Determine the [x, y] coordinate at the center of the cell enclosing the given text.  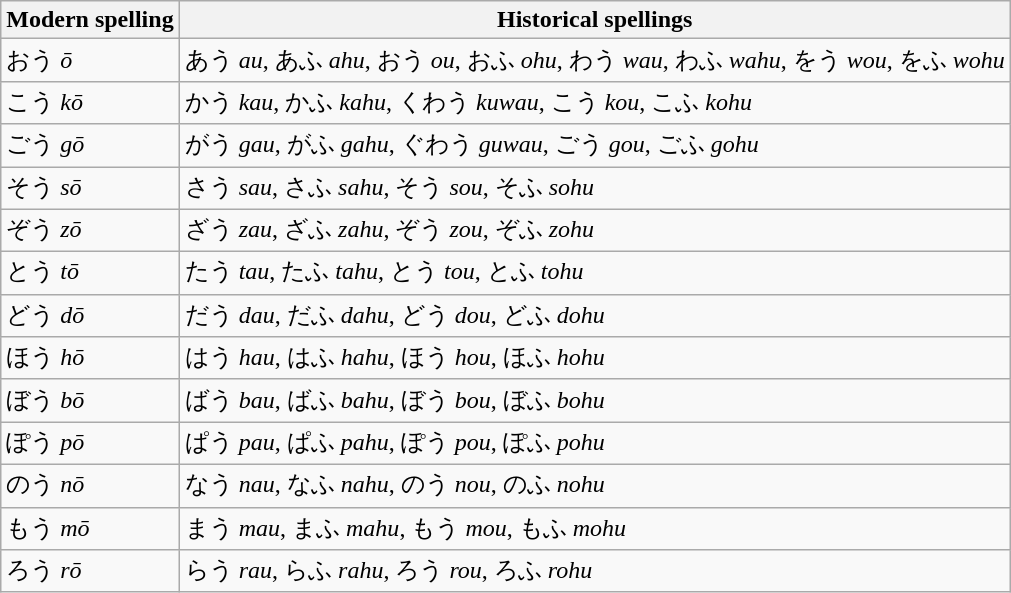
だう dau, だふ dahu, どう dou, どふ dohu [594, 316]
Historical spellings [594, 20]
さう sau, さふ sahu, そう sou, そふ sohu [594, 188]
ぱう pau, ぱふ pahu, ぽう pou, ぽふ pohu [594, 444]
もう mō [90, 528]
おう ō [90, 60]
のう nō [90, 486]
Modern spelling [90, 20]
まう mau, まふ mahu, もう mou, もふ mohu [594, 528]
らう rau, らふ rahu, ろう rou, ろふ rohu [594, 572]
ほう hō [90, 358]
はう hau, はふ hahu, ほう hou, ほふ hohu [594, 358]
こう kō [90, 102]
ろう rō [90, 572]
たう tau, たふ tahu, とう tou, とふ tohu [594, 274]
ぼう bō [90, 400]
そう sō [90, 188]
あう au, あふ ahu, おう ou, おふ ohu, わう wau, わふ wahu, をう wou, をふ wohu [594, 60]
なう nau, なふ nahu, のう nou, のふ nohu [594, 486]
とう tō [90, 274]
かう kau, かふ kahu, くわう kuwau, こう kou, こふ kohu [594, 102]
ぞう zō [90, 230]
がう gau, がふ gahu, ぐわう guwau, ごう gou, ごふ gohu [594, 146]
ばう bau, ばふ bahu, ぼう bou, ぼふ bohu [594, 400]
ぽう pō [90, 444]
ざう zau, ざふ zahu, ぞう zou, ぞふ zohu [594, 230]
ごう gō [90, 146]
どう dō [90, 316]
